Search for the cell housing the specified text and yield its (X, Y) center coordinate. 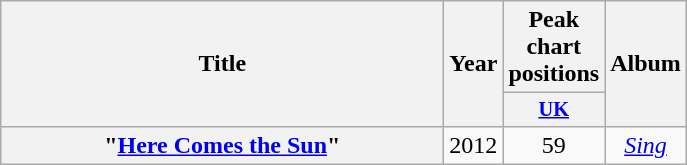
Album (646, 64)
"Here Comes the Sun" (222, 145)
59 (554, 145)
Title (222, 64)
UK (554, 110)
2012 (474, 145)
Peak chart positions (554, 47)
Sing (646, 145)
Year (474, 64)
